Determine the (x, y) coordinate at the center of the cell enclosing the given text.  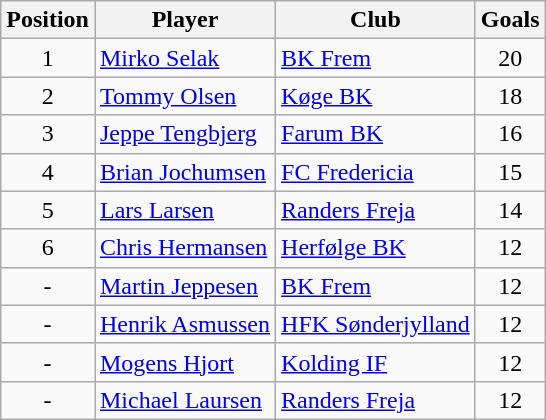
1 (48, 58)
Herfølge BK (376, 248)
Tommy Olsen (184, 96)
Farum BK (376, 134)
18 (510, 96)
2 (48, 96)
Mirko Selak (184, 58)
Køge BK (376, 96)
14 (510, 210)
4 (48, 172)
Brian Jochumsen (184, 172)
Lars Larsen (184, 210)
Goals (510, 20)
20 (510, 58)
Michael Laursen (184, 400)
Position (48, 20)
16 (510, 134)
6 (48, 248)
5 (48, 210)
Club (376, 20)
FC Fredericia (376, 172)
Mogens Hjort (184, 362)
Martin Jeppesen (184, 286)
3 (48, 134)
Kolding IF (376, 362)
HFK Sønderjylland (376, 324)
Chris Hermansen (184, 248)
Jeppe Tengbjerg (184, 134)
Player (184, 20)
Henrik Asmussen (184, 324)
15 (510, 172)
